Scan for the cell matching the given text and deliver its (X, Y) coordinate at center. 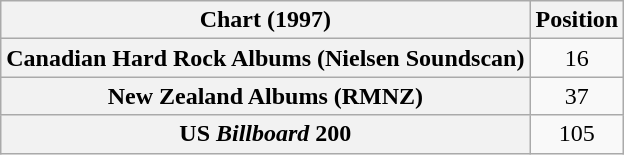
Position (577, 20)
US Billboard 200 (266, 134)
New Zealand Albums (RMNZ) (266, 96)
Canadian Hard Rock Albums (Nielsen Soundscan) (266, 58)
Chart (1997) (266, 20)
16 (577, 58)
105 (577, 134)
37 (577, 96)
